Capture the cell that displays the provided text and extract its (x, y) central coordinate. 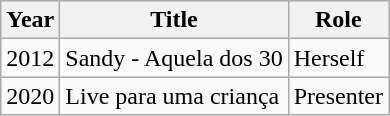
Sandy - Aquela dos 30 (174, 58)
Presenter (338, 96)
Role (338, 20)
Year (30, 20)
Title (174, 20)
2012 (30, 58)
Live para uma criança (174, 96)
2020 (30, 96)
Herself (338, 58)
